Return (X, Y) of the center of cell containing provided text 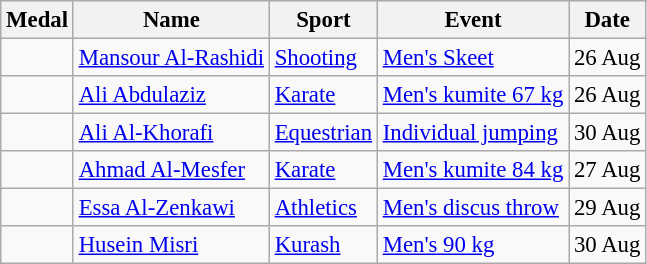
Men's kumite 84 kg (472, 170)
Men's 90 kg (472, 245)
Event (472, 20)
27 Aug (608, 170)
Date (608, 20)
29 Aug (608, 208)
Ali Al-Khorafi (171, 133)
Shooting (323, 58)
Medal (38, 20)
Ali Abdulaziz (171, 95)
Sport (323, 20)
Individual jumping (472, 133)
Kurash (323, 245)
Men's discus throw (472, 208)
Husein Misri (171, 245)
Equestrian (323, 133)
Essa Al-Zenkawi (171, 208)
Name (171, 20)
Mansour Al-Rashidi (171, 58)
Ahmad Al-Mesfer (171, 170)
Men's Skeet (472, 58)
Athletics (323, 208)
Men's kumite 67 kg (472, 95)
